Return (x, y) of the center of cell containing provided text 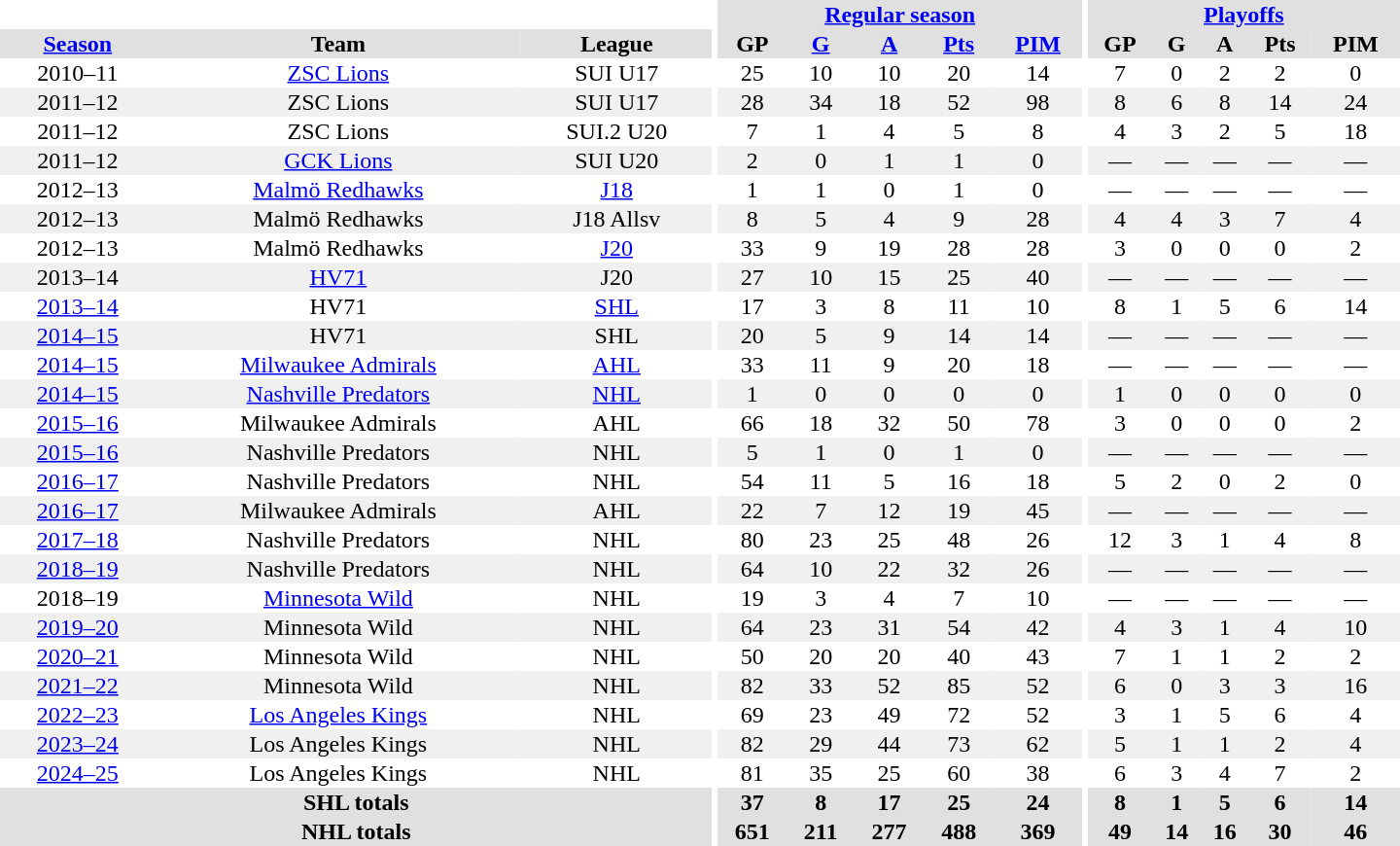
211 (821, 831)
Regular season (900, 15)
35 (821, 773)
48 (959, 540)
85 (959, 686)
30 (1279, 831)
62 (1038, 744)
2020–21 (78, 656)
69 (752, 715)
2021–22 (78, 686)
60 (959, 773)
15 (890, 277)
Team (338, 44)
Season (78, 44)
SHL totals (356, 802)
277 (890, 831)
81 (752, 773)
34 (821, 102)
98 (1038, 102)
2024–25 (78, 773)
2010–11 (78, 73)
GCK Lions (338, 160)
J18 Allsv (616, 219)
46 (1355, 831)
651 (752, 831)
66 (752, 423)
27 (752, 277)
45 (1038, 511)
League (616, 44)
Playoffs (1244, 15)
NHL totals (356, 831)
38 (1038, 773)
42 (1038, 627)
SUI.2 U20 (616, 131)
SUI U20 (616, 160)
488 (959, 831)
44 (890, 744)
80 (752, 540)
31 (890, 627)
78 (1038, 423)
72 (959, 715)
2017–18 (78, 540)
J18 (616, 190)
2022–23 (78, 715)
2023–24 (78, 744)
29 (821, 744)
73 (959, 744)
369 (1038, 831)
37 (752, 802)
43 (1038, 656)
2019–20 (78, 627)
